For the text-containing cell, return its midpoint in (x, y) coordinate format. 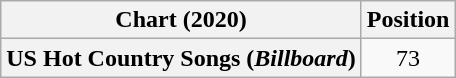
Position (408, 20)
US Hot Country Songs (Billboard) (181, 58)
73 (408, 58)
Chart (2020) (181, 20)
